Detect which cell encompasses the target text, then output its [x, y] center coordinate. 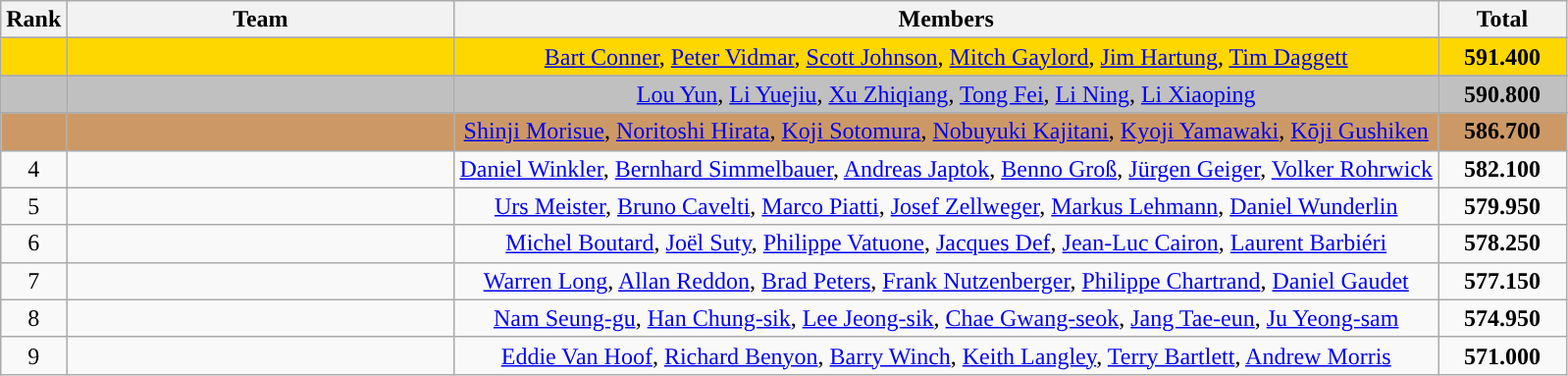
591.400 [1503, 57]
Urs Meister, Bruno Cavelti, Marco Piatti, Josef Zellweger, Markus Lehmann, Daniel Wunderlin [946, 206]
577.150 [1503, 281]
574.950 [1503, 318]
Shinji Morisue, Noritoshi Hirata, Koji Sotomura, Nobuyuki Kajitani, Kyoji Yamawaki, Kōji Gushiken [946, 132]
586.700 [1503, 132]
Eddie Van Hoof, Richard Benyon, Barry Winch, Keith Langley, Terry Bartlett, Andrew Morris [946, 355]
590.800 [1503, 94]
Lou Yun, Li Yuejiu, Xu Zhiqiang, Tong Fei, Li Ning, Li Xiaoping [946, 94]
7 [33, 281]
Nam Seung-gu, Han Chung-sik, Lee Jeong-sik, Chae Gwang-seok, Jang Tae-eun, Ju Yeong-sam [946, 318]
Bart Conner, Peter Vidmar, Scott Johnson, Mitch Gaylord, Jim Hartung, Tim Daggett [946, 57]
Total [1503, 20]
Michel Boutard, Joël Suty, Philippe Vatuone, Jacques Def, Jean-Luc Cairon, Laurent Barbiéri [946, 243]
571.000 [1503, 355]
Members [946, 20]
8 [33, 318]
9 [33, 355]
Daniel Winkler, Bernhard Simmelbauer, Andreas Japtok, Benno Groß, Jürgen Geiger, Volker Rohrwick [946, 169]
5 [33, 206]
4 [33, 169]
Team [261, 20]
Rank [33, 20]
579.950 [1503, 206]
578.250 [1503, 243]
6 [33, 243]
582.100 [1503, 169]
Warren Long, Allan Reddon, Brad Peters, Frank Nutzenberger, Philippe Chartrand, Daniel Gaudet [946, 281]
